Pinpoint the cell where the given text exists, returning its (X, Y) midpoint coordinate. 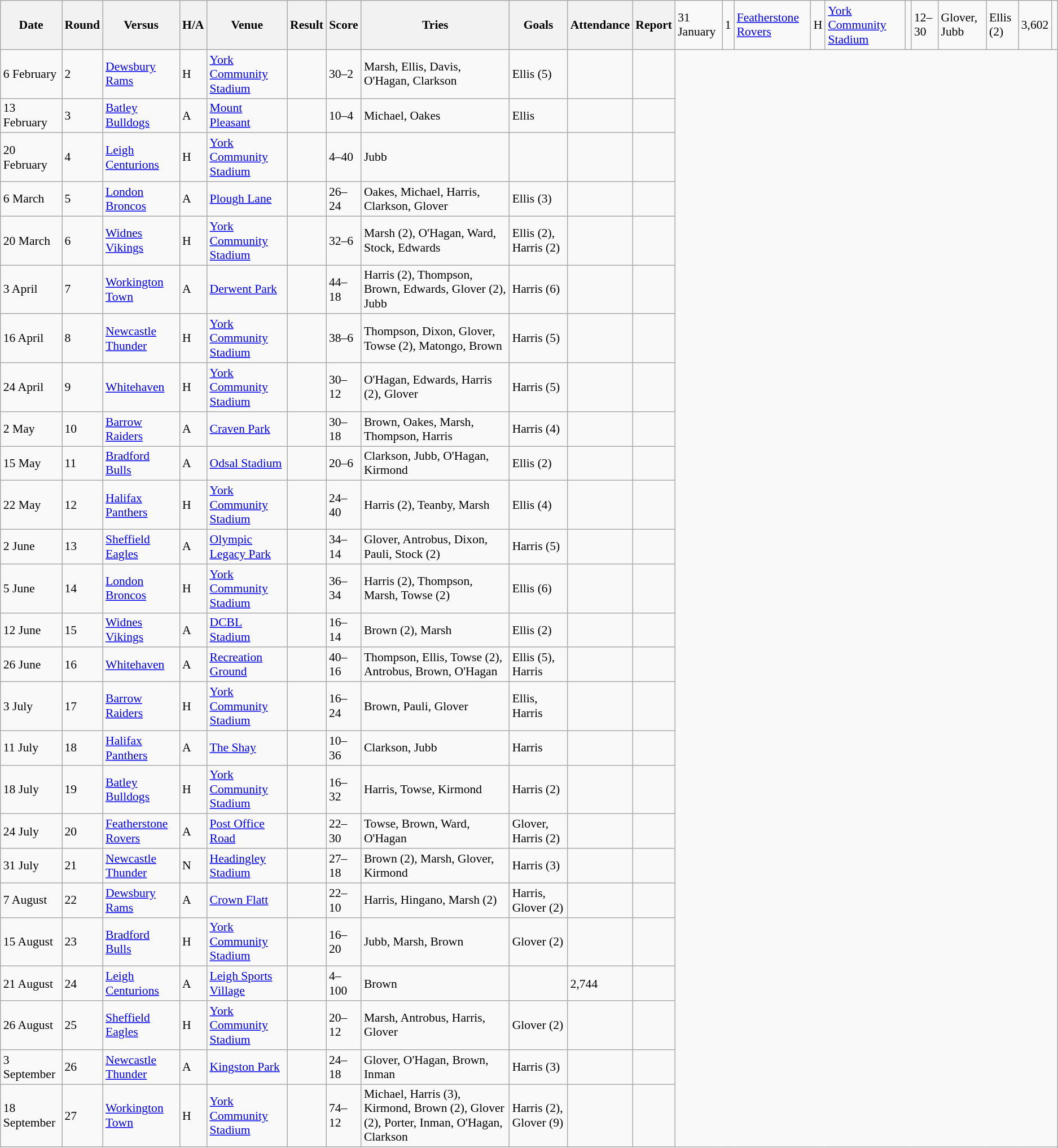
34–14 (344, 547)
Ellis (2), Harris (2) (538, 240)
16–20 (344, 942)
Ellis (6) (538, 589)
3 April (32, 290)
16–14 (344, 630)
38–6 (344, 338)
32–6 (344, 240)
74–12 (344, 1116)
25 (82, 1026)
4 (82, 158)
13 February (32, 115)
3 (82, 115)
Glover, Harris (2) (538, 832)
Ellis (4) (538, 505)
Brown (2), Marsh (436, 630)
15 (82, 630)
18 September (32, 1116)
7 (82, 290)
Versus (141, 25)
Michael, Harris (3), Kirmond, Brown (2), Glover (2), Porter, Inman, O'Hagan, Clarkson (436, 1116)
22 May (32, 505)
22–10 (344, 900)
1 (728, 25)
Harris (2), Teanby, Marsh (436, 505)
5 June (32, 589)
22 (82, 900)
20 February (32, 158)
DCBL Stadium (247, 630)
12–30 (925, 25)
Headingley Stadium (247, 865)
Oakes, Michael, Harris, Clarkson, Glover (436, 199)
15 August (32, 942)
Brown (436, 984)
Round (82, 25)
24–18 (344, 1067)
Thompson, Dixon, Glover, Towse (2), Matongo, Brown (436, 338)
6 February (32, 74)
26 (82, 1067)
7 August (32, 900)
6 (82, 240)
Ellis, Harris (538, 706)
Thompson, Ellis, Towse (2), Antrobus, Brown, O'Hagan (436, 665)
Plough Lane (247, 199)
3 July (32, 706)
Odsal Stadium (247, 464)
Venue (247, 25)
The Shay (247, 748)
26–24 (344, 199)
26 August (32, 1026)
Goals (538, 25)
3 September (32, 1067)
2 June (32, 547)
Recreation Ground (247, 665)
4–100 (344, 984)
40–16 (344, 665)
Jubb (436, 158)
23 (82, 942)
Glover, O'Hagan, Brown, Inman (436, 1067)
Glover, Antrobus, Dixon, Pauli, Stock (2) (436, 547)
20 (82, 832)
Crown Flatt (247, 900)
Mount Pleasant (247, 115)
2 May (32, 429)
24 (82, 984)
8 (82, 338)
11 July (32, 748)
Score (344, 25)
27 (82, 1116)
Report (653, 25)
27–18 (344, 865)
10 (82, 429)
44–18 (344, 290)
Marsh (2), O'Hagan, Ward, Stock, Edwards (436, 240)
2 (82, 74)
Harris (4) (538, 429)
14 (82, 589)
Harris (2), Thompson, Brown, Edwards, Glover (2), Jubb (436, 290)
9 (82, 387)
16 (82, 665)
6 March (32, 199)
19 (82, 790)
Clarkson, Jubb (436, 748)
18 (82, 748)
30–12 (344, 387)
12 (82, 505)
36–34 (344, 589)
Harris, Towse, Kirmond (436, 790)
3,602 (1035, 25)
Brown, Oakes, Marsh, Thompson, Harris (436, 429)
30–2 (344, 74)
Ellis (3) (538, 199)
Harris (6) (538, 290)
Ellis (5), Harris (538, 665)
Marsh, Antrobus, Harris, Glover (436, 1026)
Harris (2) (538, 790)
2,744 (600, 984)
H/A (193, 25)
31 January (699, 25)
31 July (32, 865)
Result (307, 25)
Harris (2), Thompson, Marsh, Towse (2) (436, 589)
Harris, Hingano, Marsh (2) (436, 900)
Harris, Glover (2) (538, 900)
20–6 (344, 464)
Tries (436, 25)
Brown, Pauli, Glover (436, 706)
24–40 (344, 505)
Brown (2), Marsh, Glover, Kirmond (436, 865)
18 July (32, 790)
N (193, 865)
10–4 (344, 115)
24 April (32, 387)
20 March (32, 240)
O'Hagan, Edwards, Harris (2), Glover (436, 387)
4–40 (344, 158)
Olympic Legacy Park (247, 547)
13 (82, 547)
15 May (32, 464)
30–18 (344, 429)
Post Office Road (247, 832)
Michael, Oakes (436, 115)
12 June (32, 630)
16–32 (344, 790)
Glover, Jubb (962, 25)
Jubb, Marsh, Brown (436, 942)
Ellis (5) (538, 74)
24 July (32, 832)
Harris (538, 748)
16–24 (344, 706)
10–36 (344, 748)
11 (82, 464)
16 April (32, 338)
Harris (2), Glover (9) (538, 1116)
Kingston Park (247, 1067)
Marsh, Ellis, Davis, O'Hagan, Clarkson (436, 74)
Attendance (600, 25)
22–30 (344, 832)
21 (82, 865)
Craven Park (247, 429)
Leigh Sports Village (247, 984)
20–12 (344, 1026)
26 June (32, 665)
Date (32, 25)
Clarkson, Jubb, O'Hagan, Kirmond (436, 464)
5 (82, 199)
Towse, Brown, Ward, O'Hagan (436, 832)
17 (82, 706)
Ellis (538, 115)
Derwent Park (247, 290)
21 August (32, 984)
